Search for the cell housing the specified text and yield its [X, Y] center coordinate. 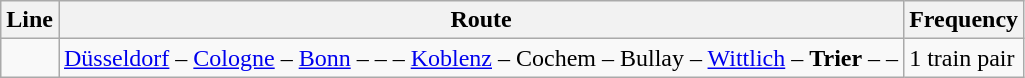
Route [480, 20]
1 train pair [964, 58]
Frequency [964, 20]
Düsseldorf – Cologne – Bonn – – – Koblenz – Cochem – Bullay – Wittlich – Trier – – [480, 58]
Line [30, 20]
